Determine the (x, y) coordinate at the center of the cell enclosing the given text.  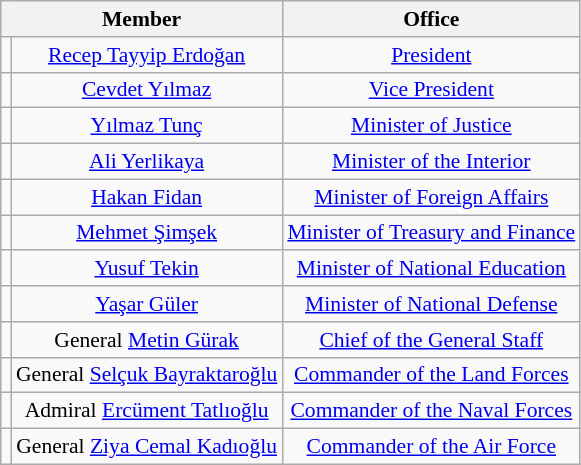
Ali Yerlikaya (146, 162)
Yusuf Tekin (146, 269)
Cevdet Yılmaz (146, 90)
General Selçuk Bayraktaroğlu (146, 375)
General Ziya Cemal Kadıoğlu (146, 447)
Commander of the Land Forces (431, 375)
Yılmaz Tunç (146, 126)
Admiral Ercüment Tatlıoğlu (146, 411)
General Metin Gürak (146, 340)
Recep Tayyip Erdoğan (146, 55)
Office (431, 19)
Hakan Fidan (146, 197)
Minister of Treasury and Finance (431, 233)
Vice President (431, 90)
Minister of Foreign Affairs (431, 197)
Member (142, 19)
Mehmet Şimşek (146, 233)
Minister of National Education (431, 269)
Minister of the Interior (431, 162)
Chief of the General Staff (431, 340)
Commander of the Naval Forces (431, 411)
Yaşar Güler (146, 304)
Minister of National Defense (431, 304)
Minister of Justice (431, 126)
Commander of the Air Force (431, 447)
President (431, 55)
